Search for the cell housing the specified text and yield its (x, y) center coordinate. 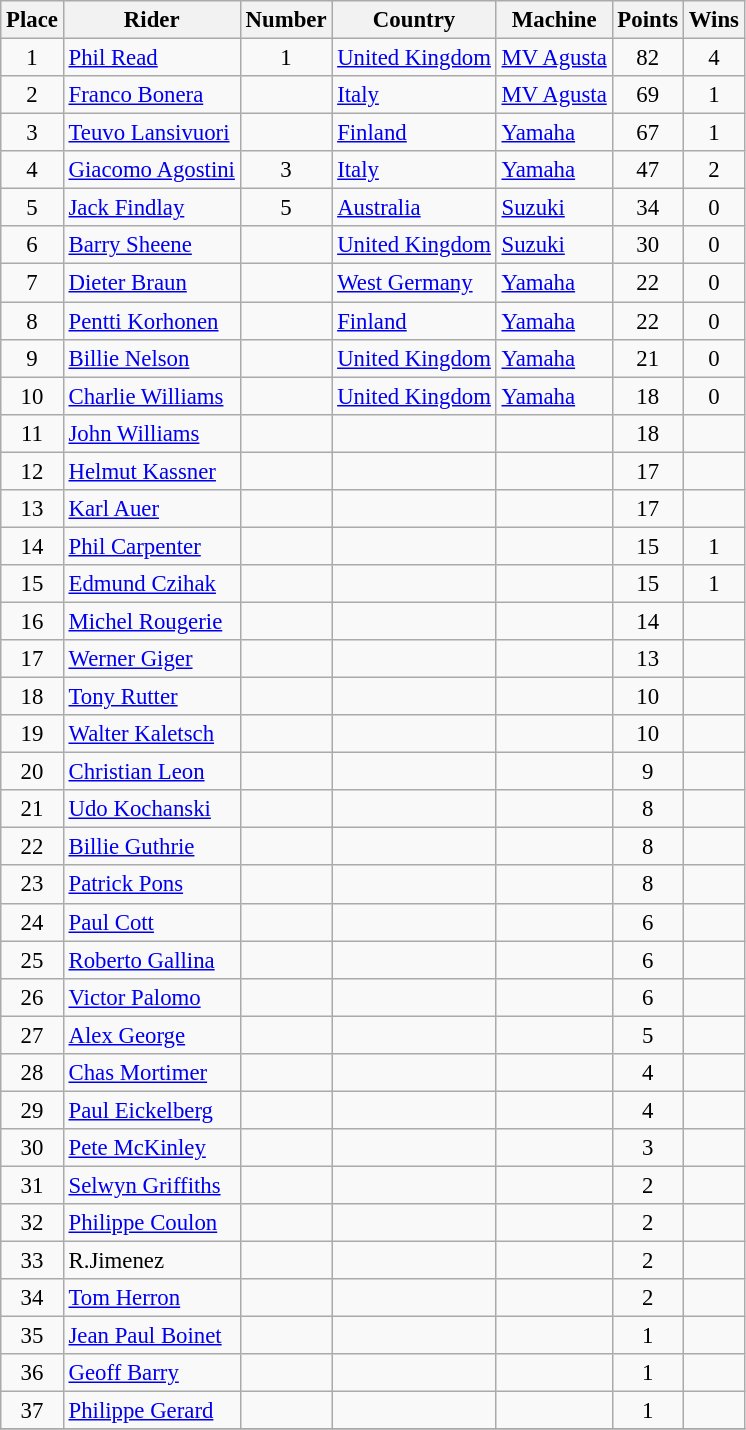
Helmut Kassner (152, 471)
69 (648, 95)
26 (32, 997)
Rider (152, 20)
24 (32, 922)
47 (648, 170)
Wins (714, 20)
Pete McKinley (152, 1148)
Udo Kochanski (152, 809)
Werner Giger (152, 659)
Australia (414, 208)
29 (32, 1110)
16 (32, 621)
67 (648, 133)
7 (32, 283)
Barry Sheene (152, 245)
Roberto Gallina (152, 960)
Place (32, 20)
Paul Cott (152, 922)
Phil Carpenter (152, 546)
25 (32, 960)
Number (286, 20)
31 (32, 1185)
35 (32, 1336)
Points (648, 20)
Billie Guthrie (152, 847)
Jack Findlay (152, 208)
Edmund Czihak (152, 584)
20 (32, 772)
Walter Kaletsch (152, 734)
Tony Rutter (152, 697)
37 (32, 1411)
27 (32, 1035)
Selwyn Griffiths (152, 1185)
Christian Leon (152, 772)
Philippe Coulon (152, 1223)
Billie Nelson (152, 358)
Giacomo Agostini (152, 170)
Geoff Barry (152, 1373)
82 (648, 58)
Patrick Pons (152, 885)
Philippe Gerard (152, 1411)
12 (32, 471)
Alex George (152, 1035)
John Williams (152, 433)
Chas Mortimer (152, 1073)
Franco Bonera (152, 95)
Karl Auer (152, 509)
28 (32, 1073)
Teuvo Lansivuori (152, 133)
Machine (554, 20)
32 (32, 1223)
West Germany (414, 283)
Victor Palomo (152, 997)
Dieter Braun (152, 283)
36 (32, 1373)
33 (32, 1261)
Country (414, 20)
11 (32, 433)
Tom Herron (152, 1298)
R.Jimenez (152, 1261)
Paul Eickelberg (152, 1110)
Pentti Korhonen (152, 321)
Phil Read (152, 58)
Jean Paul Boinet (152, 1336)
Michel Rougerie (152, 621)
Charlie Williams (152, 396)
23 (32, 885)
19 (32, 734)
